Output the [X, Y] coordinate of the center of the cell containing the given text.  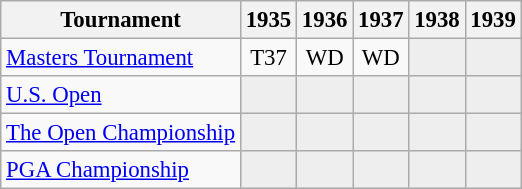
1937 [381, 20]
The Open Championship [121, 133]
Masters Tournament [121, 58]
PGA Championship [121, 170]
Tournament [121, 20]
1939 [493, 20]
T37 [268, 58]
U.S. Open [121, 95]
1938 [437, 20]
1936 [325, 20]
1935 [268, 20]
